Find where the given text appears and provide that cell's center as [X, Y] coordinate. 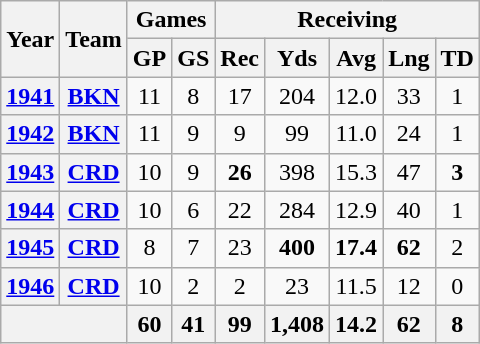
26 [240, 172]
12.0 [356, 96]
Games [170, 20]
17.4 [356, 248]
11.0 [356, 134]
1945 [30, 248]
1944 [30, 210]
1941 [30, 96]
12 [409, 286]
Year [30, 39]
1943 [30, 172]
Rec [240, 58]
GS [194, 58]
398 [298, 172]
47 [409, 172]
3 [457, 172]
40 [409, 210]
400 [298, 248]
284 [298, 210]
6 [194, 210]
22 [240, 210]
GP [149, 58]
12.9 [356, 210]
1,408 [298, 324]
41 [194, 324]
TD [457, 58]
17 [240, 96]
24 [409, 134]
0 [457, 286]
Avg [356, 58]
Yds [298, 58]
204 [298, 96]
1942 [30, 134]
11.5 [356, 286]
Team [94, 39]
7 [194, 248]
33 [409, 96]
Receiving [348, 20]
15.3 [356, 172]
14.2 [356, 324]
60 [149, 324]
1946 [30, 286]
Lng [409, 58]
